Provide the (x, y) coordinate of the cell's center where the given text is located.  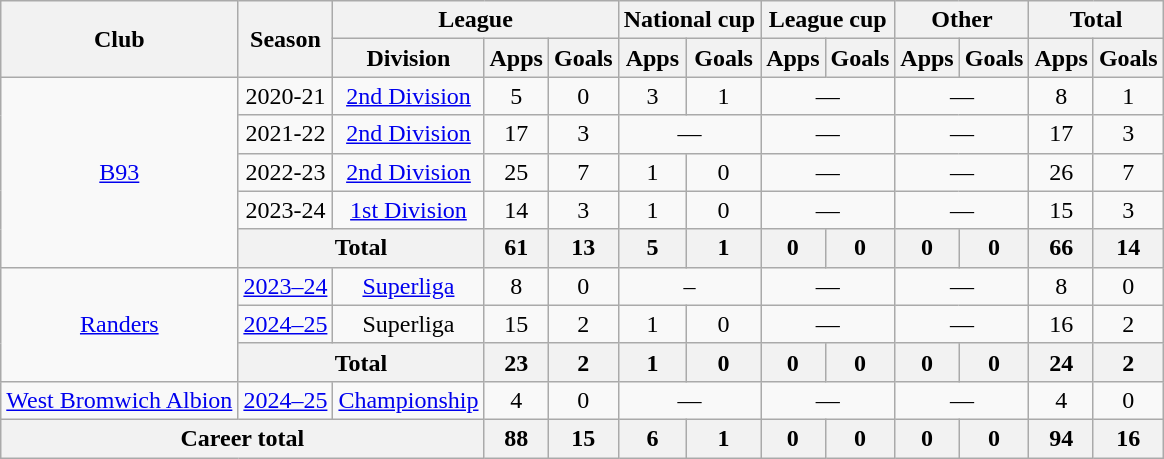
Career total (242, 438)
26 (1061, 172)
Division (408, 58)
2020-21 (286, 96)
61 (516, 248)
Season (286, 39)
2022-23 (286, 172)
Club (120, 39)
League cup (828, 20)
National cup (689, 20)
13 (583, 248)
B93 (120, 172)
– (689, 286)
94 (1061, 438)
Randers (120, 324)
Other (962, 20)
2023–24 (286, 286)
66 (1061, 248)
6 (652, 438)
West Bromwich Albion (120, 400)
1st Division (408, 210)
25 (516, 172)
2023-24 (286, 210)
24 (1061, 362)
23 (516, 362)
League (476, 20)
88 (516, 438)
Championship (408, 400)
2021-22 (286, 134)
